Return the (x, y) coordinate for the center point of the cell that contains the specified text.  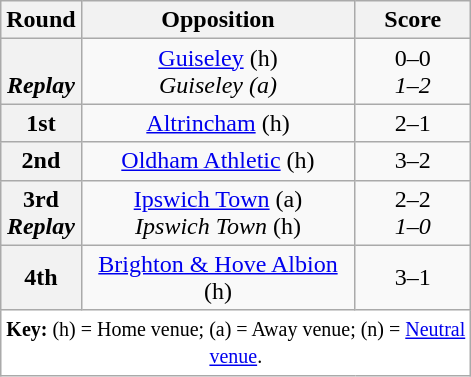
Altrincham (h) (218, 123)
3rdReplay (41, 212)
3–1 (413, 278)
Ipswich Town (a)Ipswich Town (h) (218, 212)
Oldham Athletic (h) (218, 161)
2–21–0 (413, 212)
Brighton & Hove Albion (h) (218, 278)
Opposition (218, 20)
3–2 (413, 161)
Guiseley (h)Guiseley (a) (218, 72)
Key: (h) = Home venue; (a) = Away venue; (n) = Neutral venue. (236, 342)
1st (41, 123)
0–01–2 (413, 72)
Round (41, 20)
2–1 (413, 123)
Score (413, 20)
2nd (41, 161)
Replay (41, 72)
4th (41, 278)
